Return the (x, y) coordinate for the center point of the cell that contains the specified text.  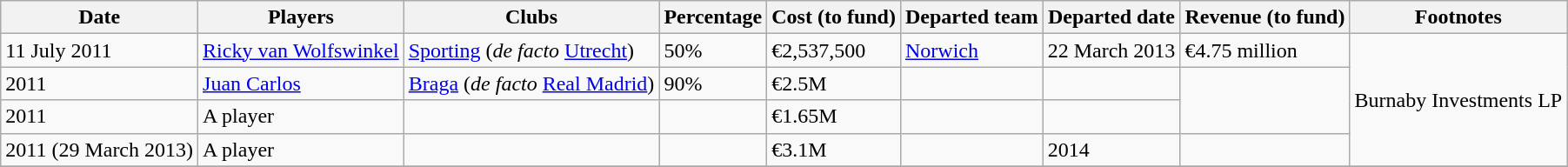
Clubs (531, 17)
€4.75 million (1264, 50)
2014 (1111, 150)
11 July 2011 (99, 50)
Departed team (971, 17)
Ricky van Wolfswinkel (301, 50)
Footnotes (1458, 17)
€2,537,500 (834, 50)
Braga (de facto Real Madrid) (531, 83)
Burnaby Investments LP (1458, 100)
22 March 2013 (1111, 50)
Percentage (713, 17)
Revenue (to fund) (1264, 17)
Cost (to fund) (834, 17)
€3.1M (834, 150)
Juan Carlos (301, 83)
Norwich (971, 50)
50% (713, 50)
Players (301, 17)
Date (99, 17)
€2.5M (834, 83)
€1.65M (834, 117)
Departed date (1111, 17)
Sporting (de facto Utrecht) (531, 50)
90% (713, 83)
2011 (29 March 2013) (99, 150)
